Locate the cell with the specified text and output its (x, y) center coordinate. 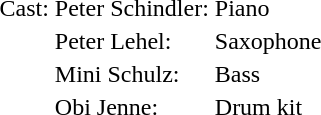
Mini Schulz: (132, 74)
Peter Lehel: (132, 41)
